Determine the [x, y] coordinate at the center of the cell enclosing the given text.  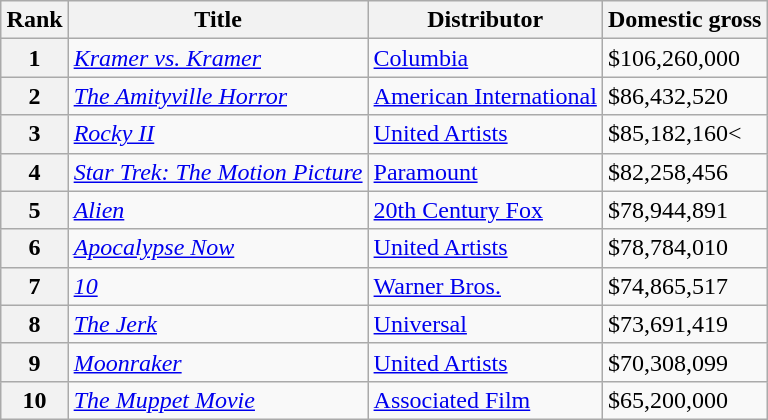
8 [34, 324]
Alien [218, 210]
Title [218, 20]
2 [34, 96]
Columbia [485, 58]
Kramer vs. Kramer [218, 58]
Rank [34, 20]
$73,691,419 [684, 324]
$70,308,099 [684, 362]
20th Century Fox [485, 210]
Moonraker [218, 362]
Apocalypse Now [218, 248]
Domestic gross [684, 20]
1 [34, 58]
3 [34, 134]
4 [34, 172]
$85,182,160< [684, 134]
9 [34, 362]
Rocky II [218, 134]
Warner Bros. [485, 286]
7 [34, 286]
The Jerk [218, 324]
The Muppet Movie [218, 400]
$82,258,456 [684, 172]
Universal [485, 324]
$78,944,891 [684, 210]
Paramount [485, 172]
$74,865,517 [684, 286]
Star Trek: The Motion Picture [218, 172]
The Amityville Horror [218, 96]
$78,784,010 [684, 248]
$65,200,000 [684, 400]
$86,432,520 [684, 96]
American International [485, 96]
5 [34, 210]
Distributor [485, 20]
Associated Film [485, 400]
6 [34, 248]
$106,260,000 [684, 58]
